For the text-containing cell, return its midpoint in (X, Y) coordinate format. 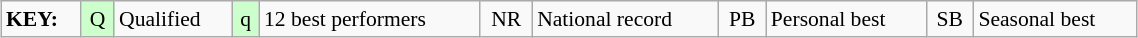
PB (742, 19)
National record (626, 19)
KEY: (41, 19)
NR (506, 19)
q (246, 19)
Personal best (846, 19)
12 best performers (370, 19)
Q (98, 19)
Seasonal best (1055, 19)
SB (950, 19)
Qualified (173, 19)
